Pinpoint the cell where the given text exists, returning its (x, y) midpoint coordinate. 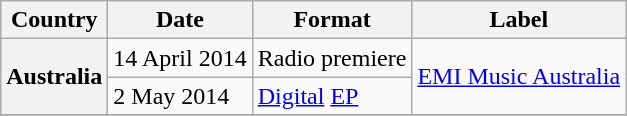
14 April 2014 (180, 58)
Label (519, 20)
Country (54, 20)
2 May 2014 (180, 96)
Date (180, 20)
EMI Music Australia (519, 77)
Format (332, 20)
Radio premiere (332, 58)
Digital EP (332, 96)
Australia (54, 77)
